For the text-containing cell, return its midpoint in [X, Y] coordinate format. 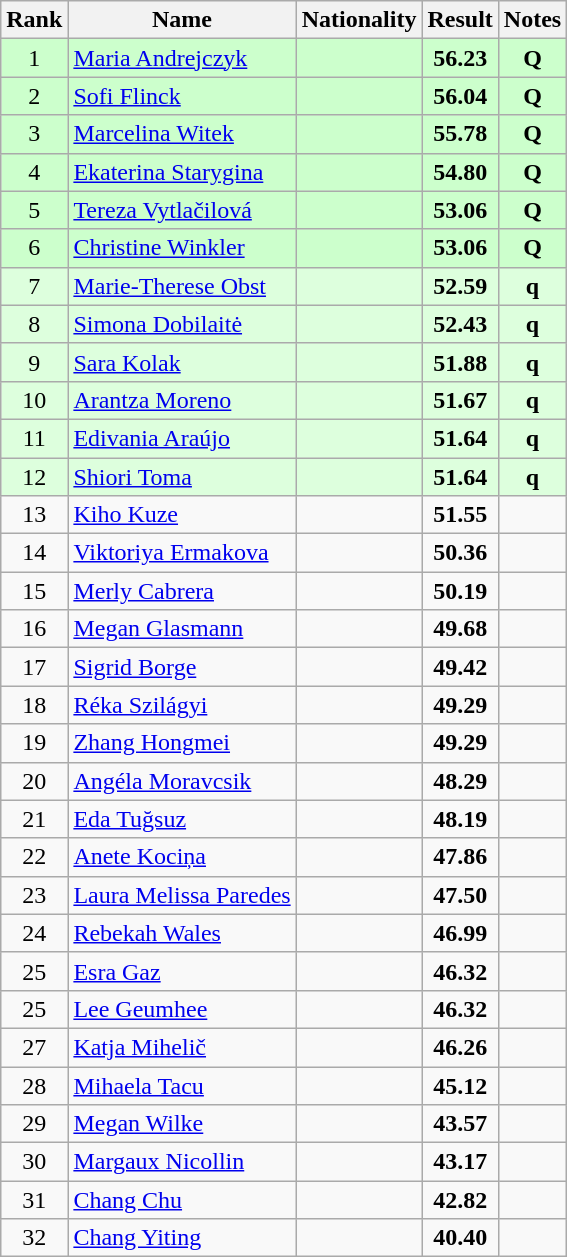
13 [34, 515]
56.23 [460, 58]
4 [34, 172]
54.80 [460, 172]
48.29 [460, 781]
21 [34, 819]
12 [34, 477]
22 [34, 857]
Merly Cabrera [182, 591]
Name [182, 20]
Chang Chu [182, 1200]
Eda Tuğsuz [182, 819]
Chang Yiting [182, 1238]
14 [34, 553]
30 [34, 1162]
Sara Kolak [182, 362]
27 [34, 1047]
Kiho Kuze [182, 515]
49.68 [460, 629]
3 [34, 134]
28 [34, 1085]
46.26 [460, 1047]
Christine Winkler [182, 248]
Angéla Moravcsik [182, 781]
16 [34, 629]
15 [34, 591]
Arantza Moreno [182, 400]
46.99 [460, 933]
Nationality [359, 20]
47.86 [460, 857]
Megan Wilke [182, 1124]
11 [34, 438]
49.42 [460, 667]
Ekaterina Starygina [182, 172]
Notes [532, 20]
Simona Dobilaitė [182, 324]
56.04 [460, 96]
42.82 [460, 1200]
31 [34, 1200]
Zhang Hongmei [182, 743]
Result [460, 20]
43.57 [460, 1124]
51.55 [460, 515]
Shiori Toma [182, 477]
50.19 [460, 591]
1 [34, 58]
Katja Mihelič [182, 1047]
Megan Glasmann [182, 629]
47.50 [460, 895]
19 [34, 743]
Sigrid Borge [182, 667]
29 [34, 1124]
Mihaela Tacu [182, 1085]
Marie-Therese Obst [182, 286]
7 [34, 286]
Rank [34, 20]
Maria Andrejczyk [182, 58]
48.19 [460, 819]
24 [34, 933]
50.36 [460, 553]
Margaux Nicollin [182, 1162]
9 [34, 362]
Rebekah Wales [182, 933]
Anete Kociņa [182, 857]
Esra Gaz [182, 971]
20 [34, 781]
17 [34, 667]
10 [34, 400]
Réka Szilágyi [182, 705]
43.17 [460, 1162]
Lee Geumhee [182, 1009]
8 [34, 324]
32 [34, 1238]
18 [34, 705]
40.40 [460, 1238]
2 [34, 96]
23 [34, 895]
51.67 [460, 400]
6 [34, 248]
52.43 [460, 324]
Edivania Araújo [182, 438]
5 [34, 210]
52.59 [460, 286]
Laura Melissa Paredes [182, 895]
51.88 [460, 362]
Sofi Flinck [182, 96]
Marcelina Witek [182, 134]
45.12 [460, 1085]
Viktoriya Ermakova [182, 553]
55.78 [460, 134]
Tereza Vytlačilová [182, 210]
